Detect which cell encompasses the target text, then output its [X, Y] center coordinate. 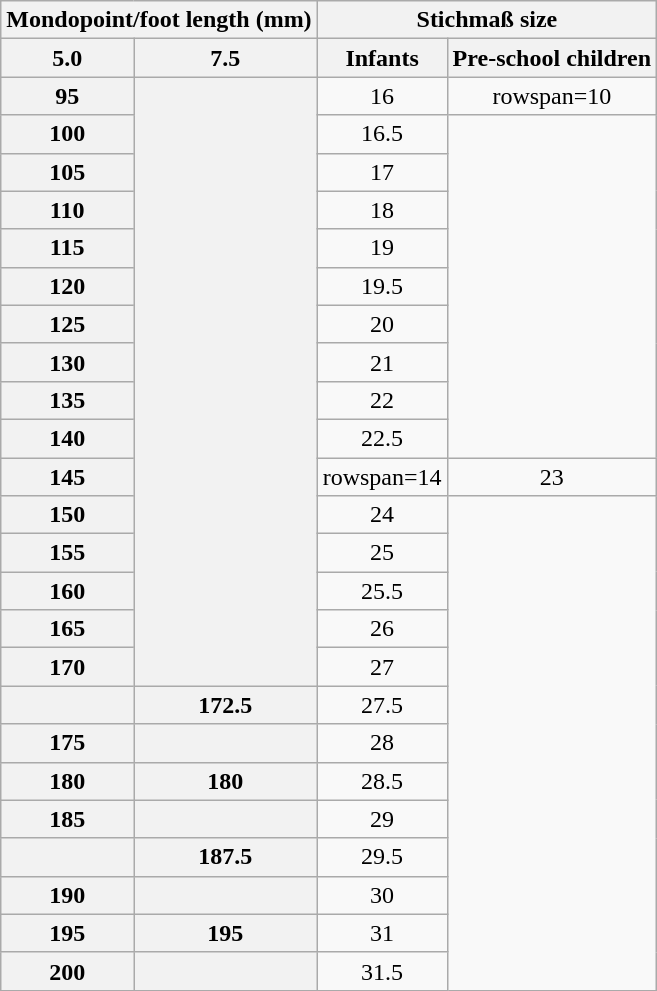
165 [68, 629]
30 [382, 895]
16.5 [382, 134]
Pre-school children [552, 58]
145 [68, 477]
120 [68, 286]
16 [382, 96]
28.5 [382, 781]
31 [382, 933]
28 [382, 743]
Mondopoint/foot length (mm) [159, 20]
18 [382, 210]
17 [382, 172]
19.5 [382, 286]
170 [68, 667]
155 [68, 553]
140 [68, 438]
110 [68, 210]
29.5 [382, 857]
95 [68, 96]
19 [382, 248]
7.5 [226, 58]
Infants [382, 58]
200 [68, 971]
150 [68, 515]
190 [68, 895]
135 [68, 400]
27.5 [382, 705]
rowspan=10 [552, 96]
25 [382, 553]
21 [382, 362]
105 [68, 172]
27 [382, 667]
26 [382, 629]
31.5 [382, 971]
115 [68, 248]
29 [382, 819]
22 [382, 400]
185 [68, 819]
24 [382, 515]
172.5 [226, 705]
Stichmaß size [486, 20]
22.5 [382, 438]
100 [68, 134]
20 [382, 324]
160 [68, 591]
23 [552, 477]
187.5 [226, 857]
rowspan=14 [382, 477]
5.0 [68, 58]
25.5 [382, 591]
175 [68, 743]
125 [68, 324]
130 [68, 362]
